Find where the given text appears and provide that cell's center as (x, y) coordinate. 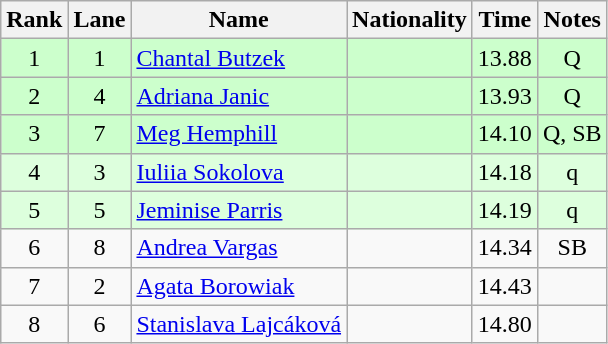
13.88 (504, 58)
Lane (100, 20)
Stanislava Lajcáková (239, 324)
14.43 (504, 286)
Time (504, 20)
Notes (572, 20)
14.10 (504, 134)
Q, SB (572, 134)
14.80 (504, 324)
Meg Hemphill (239, 134)
Rank (34, 20)
Chantal Butzek (239, 58)
Adriana Janic (239, 96)
14.34 (504, 248)
Andrea Vargas (239, 248)
13.93 (504, 96)
14.18 (504, 172)
Agata Borowiak (239, 286)
14.19 (504, 210)
SB (572, 248)
Iuliia Sokolova (239, 172)
Nationality (410, 20)
Name (239, 20)
Jeminise Parris (239, 210)
